Provide the (x, y) coordinate of the cell's center where the given text is located.  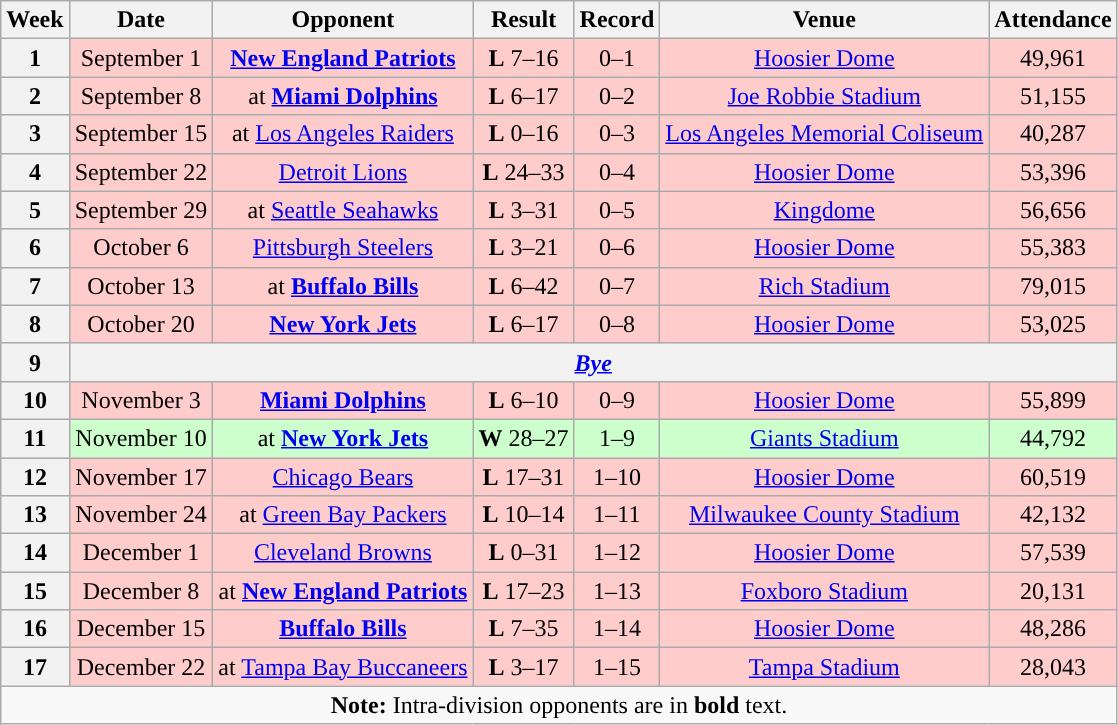
L 3–31 (524, 210)
at Buffalo Bills (343, 286)
L 24–33 (524, 172)
at Seattle Seahawks (343, 210)
W 28–27 (524, 438)
17 (35, 667)
6 (35, 248)
L 10–14 (524, 515)
15 (35, 591)
0–8 (617, 324)
53,396 (1053, 172)
0–4 (617, 172)
11 (35, 438)
79,015 (1053, 286)
at New England Patriots (343, 591)
2 (35, 96)
20,131 (1053, 591)
0–1 (617, 58)
1–9 (617, 438)
September 22 (141, 172)
L 3–21 (524, 248)
49,961 (1053, 58)
November 24 (141, 515)
at Los Angeles Raiders (343, 134)
1–13 (617, 591)
Date (141, 20)
53,025 (1053, 324)
Detroit Lions (343, 172)
L 6–42 (524, 286)
55,899 (1053, 400)
1–11 (617, 515)
51,155 (1053, 96)
L 0–31 (524, 553)
December 1 (141, 553)
56,656 (1053, 210)
0–6 (617, 248)
Attendance (1053, 20)
Los Angeles Memorial Coliseum (824, 134)
1–14 (617, 629)
57,539 (1053, 553)
at New York Jets (343, 438)
60,519 (1053, 477)
December 8 (141, 591)
Miami Dolphins (343, 400)
Result (524, 20)
September 15 (141, 134)
New England Patriots (343, 58)
0–9 (617, 400)
Giants Stadium (824, 438)
December 15 (141, 629)
November 17 (141, 477)
Tampa Stadium (824, 667)
7 (35, 286)
40,287 (1053, 134)
November 3 (141, 400)
1–10 (617, 477)
Bye (593, 362)
3 (35, 134)
48,286 (1053, 629)
L 3–17 (524, 667)
Foxboro Stadium (824, 591)
Venue (824, 20)
New York Jets (343, 324)
December 22 (141, 667)
L 17–23 (524, 591)
L 7–35 (524, 629)
Note: Intra-division opponents are in bold text. (559, 705)
5 (35, 210)
September 29 (141, 210)
Buffalo Bills (343, 629)
44,792 (1053, 438)
September 1 (141, 58)
42,132 (1053, 515)
L 7–16 (524, 58)
Cleveland Browns (343, 553)
L 17–31 (524, 477)
0–3 (617, 134)
at Miami Dolphins (343, 96)
0–5 (617, 210)
8 (35, 324)
Kingdome (824, 210)
L 6–10 (524, 400)
1–12 (617, 553)
10 (35, 400)
0–2 (617, 96)
October 13 (141, 286)
Opponent (343, 20)
Week (35, 20)
Record (617, 20)
0–7 (617, 286)
13 (35, 515)
Pittsburgh Steelers (343, 248)
55,383 (1053, 248)
1 (35, 58)
L 0–16 (524, 134)
at Tampa Bay Buccaneers (343, 667)
12 (35, 477)
November 10 (141, 438)
14 (35, 553)
September 8 (141, 96)
October 20 (141, 324)
Milwaukee County Stadium (824, 515)
9 (35, 362)
1–15 (617, 667)
Rich Stadium (824, 286)
Joe Robbie Stadium (824, 96)
28,043 (1053, 667)
16 (35, 629)
at Green Bay Packers (343, 515)
4 (35, 172)
Chicago Bears (343, 477)
October 6 (141, 248)
